Output the (X, Y) coordinate of the center of the cell containing the given text.  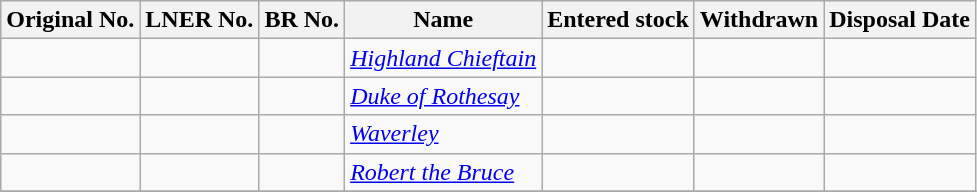
Name (444, 20)
Withdrawn (758, 20)
Entered stock (618, 20)
Original No. (70, 20)
LNER No. (200, 20)
Duke of Rothesay (444, 96)
Disposal Date (900, 20)
Highland Chieftain (444, 58)
Waverley (444, 134)
Robert the Bruce (444, 172)
BR No. (302, 20)
